For the text-containing cell, return its midpoint in (X, Y) coordinate format. 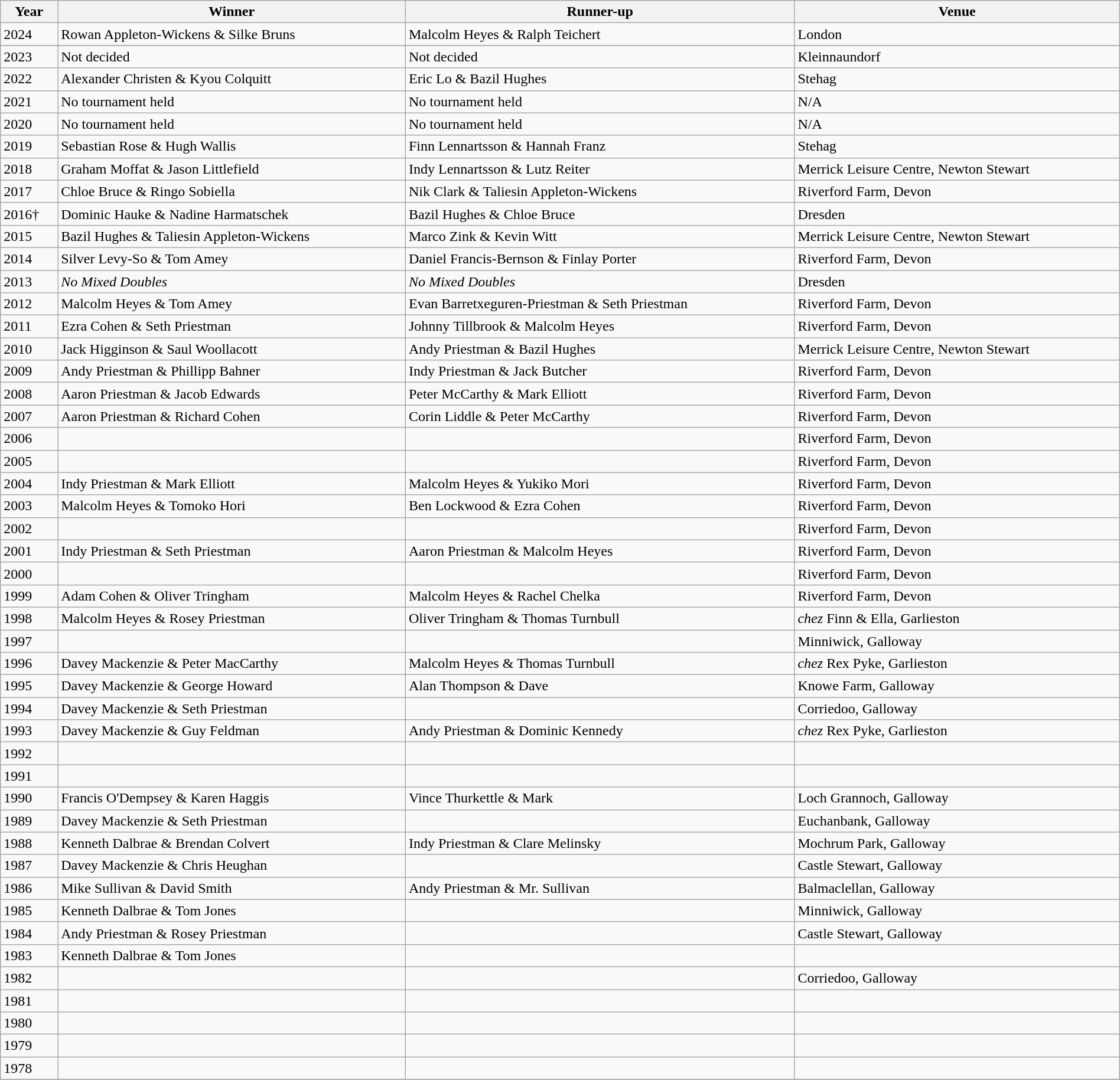
Kleinnaundorf (957, 57)
2012 (30, 304)
2008 (30, 394)
Davey Mackenzie & Peter MacCarthy (232, 664)
2024 (30, 34)
2006 (30, 439)
Venue (957, 12)
2014 (30, 259)
1989 (30, 821)
Malcolm Heyes & Thomas Turnbull (600, 664)
Eric Lo & Bazil Hughes (600, 79)
1994 (30, 709)
Runner-up (600, 12)
2011 (30, 327)
Kenneth Dalbrae & Brendan Colvert (232, 843)
Andy Priestman & Mr. Sullivan (600, 888)
Malcolm Heyes & Yukiko Mori (600, 484)
1985 (30, 911)
1993 (30, 731)
1999 (30, 596)
Malcolm Heyes & Ralph Teichert (600, 34)
2019 (30, 146)
2017 (30, 191)
Silver Levy-So & Tom Amey (232, 259)
Peter McCarthy & Mark Elliott (600, 394)
Malcolm Heyes & Tom Amey (232, 304)
2004 (30, 484)
Mochrum Park, Galloway (957, 843)
Adam Cohen & Oliver Tringham (232, 596)
2022 (30, 79)
Indy Priestman & Mark Elliott (232, 484)
Knowe Farm, Galloway (957, 686)
Indy Priestman & Seth Priestman (232, 551)
2000 (30, 573)
1980 (30, 1023)
2020 (30, 124)
Balmaclellan, Galloway (957, 888)
Davey Mackenzie & Chris Heughan (232, 866)
Graham Moffat & Jason Littlefield (232, 169)
Jack Higginson & Saul Woollacott (232, 349)
2002 (30, 528)
2010 (30, 349)
2013 (30, 282)
Year (30, 12)
London (957, 34)
Indy Priestman & Clare Melinsky (600, 843)
Aaron Priestman & Jacob Edwards (232, 394)
Aaron Priestman & Richard Cohen (232, 416)
2015 (30, 236)
Marco Zink & Kevin Witt (600, 236)
2007 (30, 416)
2005 (30, 461)
1997 (30, 641)
Malcolm Heyes & Tomoko Hori (232, 506)
2018 (30, 169)
Andy Priestman & Phillipp Bahner (232, 371)
Evan Barretxeguren-Priestman & Seth Priestman (600, 304)
1984 (30, 933)
Malcolm Heyes & Rosey Priestman (232, 618)
1978 (30, 1068)
Winner (232, 12)
Mike Sullivan & David Smith (232, 888)
Euchanbank, Galloway (957, 821)
1982 (30, 978)
2016† (30, 214)
Finn Lennartsson & Hannah Franz (600, 146)
1983 (30, 955)
Nik Clark & Taliesin Appleton-Wickens (600, 191)
Andy Priestman & Bazil Hughes (600, 349)
2003 (30, 506)
1979 (30, 1046)
Bazil Hughes & Taliesin Appleton-Wickens (232, 236)
1987 (30, 866)
Oliver Tringham & Thomas Turnbull (600, 618)
2023 (30, 57)
Francis O'Dempsey & Karen Haggis (232, 798)
Chloe Bruce & Ringo Sobiella (232, 191)
Alan Thompson & Dave (600, 686)
Indy Lennartsson & Lutz Reiter (600, 169)
2001 (30, 551)
chez Finn & Ella, Garlieston (957, 618)
1981 (30, 1001)
Vince Thurkettle & Mark (600, 798)
Aaron Priestman & Malcolm Heyes (600, 551)
Loch Grannoch, Galloway (957, 798)
1990 (30, 798)
Ezra Cohen & Seth Priestman (232, 327)
1988 (30, 843)
Dominic Hauke & Nadine Harmatschek (232, 214)
Alexander Christen & Kyou Colquitt (232, 79)
1998 (30, 618)
Andy Priestman & Rosey Priestman (232, 933)
Andy Priestman & Dominic Kennedy (600, 731)
Malcolm Heyes & Rachel Chelka (600, 596)
Indy Priestman & Jack Butcher (600, 371)
Davey Mackenzie & George Howard (232, 686)
1986 (30, 888)
Corin Liddle & Peter McCarthy (600, 416)
2021 (30, 102)
Bazil Hughes & Chloe Bruce (600, 214)
Sebastian Rose & Hugh Wallis (232, 146)
Ben Lockwood & Ezra Cohen (600, 506)
1992 (30, 753)
1991 (30, 776)
1996 (30, 664)
1995 (30, 686)
Davey Mackenzie & Guy Feldman (232, 731)
Daniel Francis-Bernson & Finlay Porter (600, 259)
2009 (30, 371)
Johnny Tillbrook & Malcolm Heyes (600, 327)
Rowan Appleton-Wickens & Silke Bruns (232, 34)
